Pinpoint the cell where the given text exists, returning its (x, y) midpoint coordinate. 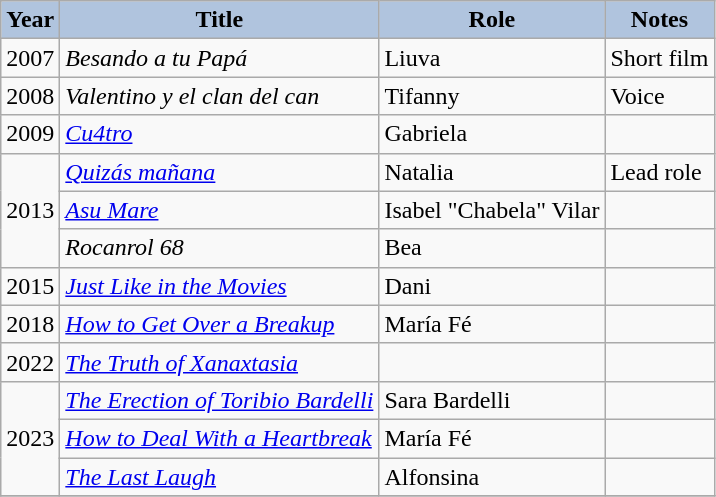
Short film (660, 58)
Gabriela (492, 134)
How to Deal With a Heartbreak (220, 438)
Title (220, 20)
2009 (30, 134)
2018 (30, 324)
Just Like in the Movies (220, 286)
Quizás mañana (220, 172)
The Erection of Toribio Bardelli (220, 400)
Bea (492, 248)
Liuva (492, 58)
Isabel "Chabela" Vilar (492, 210)
2013 (30, 210)
2022 (30, 362)
2023 (30, 438)
Notes (660, 20)
Natalia (492, 172)
Dani (492, 286)
The Last Laugh (220, 477)
2007 (30, 58)
Tifanny (492, 96)
Rocanrol 68 (220, 248)
The Truth of Xanaxtasia (220, 362)
Asu Mare (220, 210)
Besando a tu Papá (220, 58)
Lead role (660, 172)
Role (492, 20)
Alfonsina (492, 477)
Cu4tro (220, 134)
2008 (30, 96)
Sara Bardelli (492, 400)
Year (30, 20)
Valentino y el clan del can (220, 96)
How to Get Over a Breakup (220, 324)
Voice (660, 96)
2015 (30, 286)
